For the text-containing cell, return its midpoint in [X, Y] coordinate format. 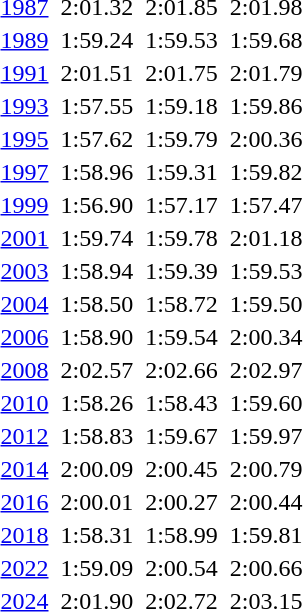
2:02.57 [97, 370]
2:01.51 [97, 73]
1:56.90 [97, 205]
2:00.45 [182, 469]
1:58.99 [182, 535]
1:58.96 [97, 172]
1:57.17 [182, 205]
1:58.72 [182, 304]
2:02.66 [182, 370]
2:00.09 [97, 469]
1:58.83 [97, 436]
1:59.78 [182, 238]
1:59.09 [97, 568]
1:59.74 [97, 238]
1:59.39 [182, 271]
2:00.01 [97, 502]
1:59.79 [182, 139]
1:58.94 [97, 271]
1:59.24 [97, 40]
1:59.54 [182, 337]
1:59.31 [182, 172]
1:58.90 [97, 337]
1:59.18 [182, 106]
2:00.27 [182, 502]
2:00.54 [182, 568]
1:59.67 [182, 436]
1:58.26 [97, 403]
2:01.75 [182, 73]
1:57.62 [97, 139]
1:58.31 [97, 535]
1:58.43 [182, 403]
1:59.53 [182, 40]
1:57.55 [97, 106]
1:58.50 [97, 304]
